Return the (X, Y) coordinate for the center point of the cell that contains the specified text.  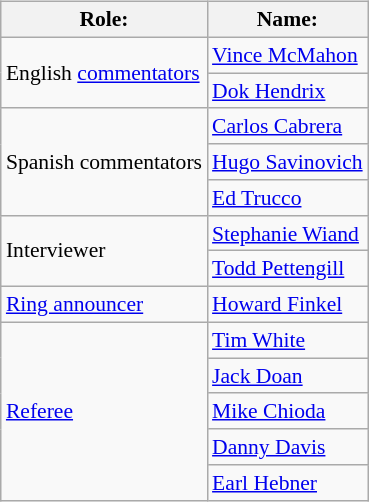
English commentators (104, 72)
Ed Trucco (288, 198)
Ring announcer (104, 305)
Role: (104, 20)
Stephanie Wiand (288, 233)
Earl Hebner (288, 483)
Referee (104, 411)
Danny Davis (288, 447)
Dok Hendrix (288, 91)
Carlos Cabrera (288, 126)
Spanish commentators (104, 162)
Howard Finkel (288, 305)
Hugo Savinovich (288, 162)
Vince McMahon (288, 55)
Tim White (288, 340)
Name: (288, 20)
Interviewer (104, 250)
Jack Doan (288, 376)
Mike Chioda (288, 411)
Todd Pettengill (288, 269)
